Identify which cell holds the provided text, then report its [x, y] central coordinate. 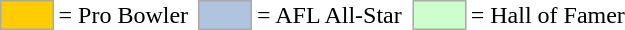
= Pro Bowler [124, 15]
= AFL All-Star [330, 15]
